Extract the (x, y) coordinate from the center of the cell holding the provided text.  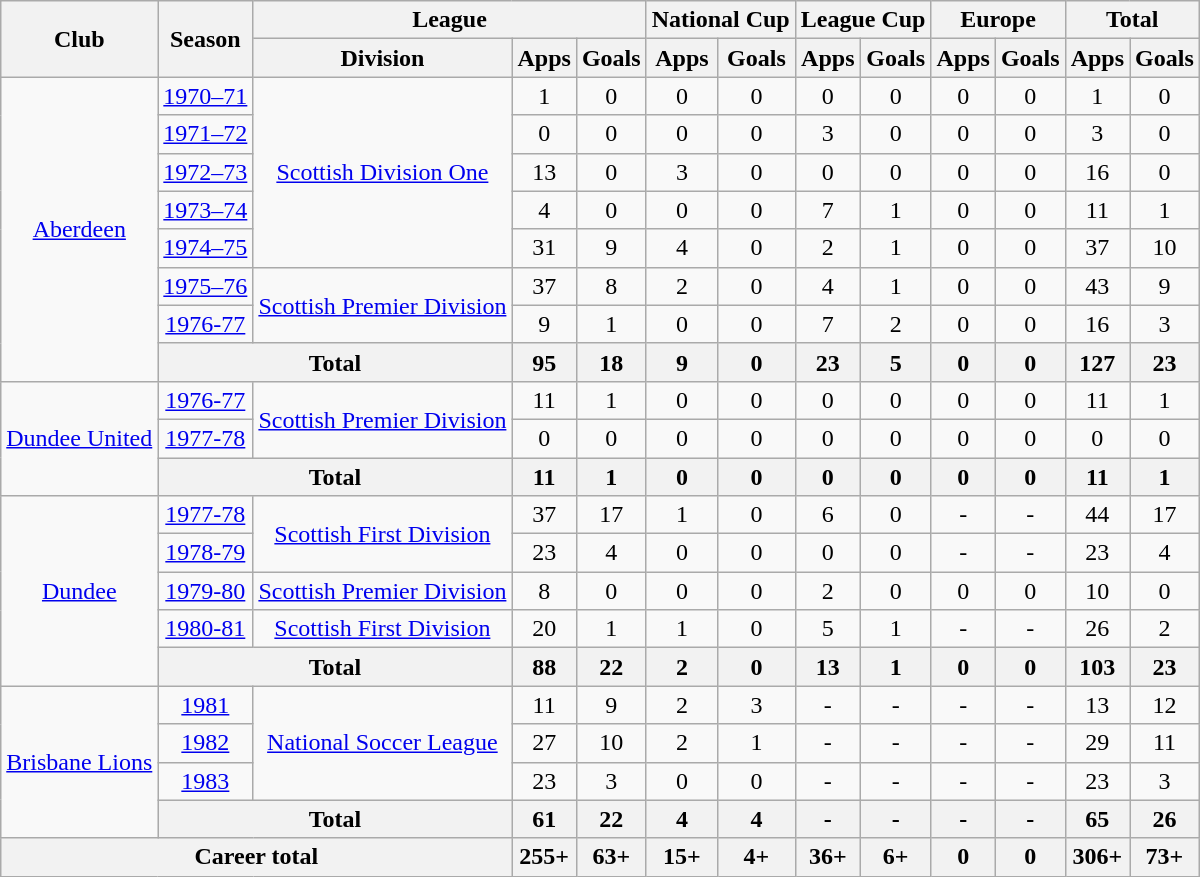
1979-80 (206, 591)
1971–72 (206, 134)
Season (206, 39)
1970–71 (206, 96)
127 (1097, 362)
29 (1097, 743)
1975–76 (206, 286)
4+ (757, 857)
Dundee United (80, 438)
League Cup (863, 20)
1974–75 (206, 248)
88 (544, 667)
1978-79 (206, 553)
18 (611, 362)
Career total (256, 857)
National Cup (720, 20)
36+ (828, 857)
1980-81 (206, 629)
Dundee (80, 591)
National Soccer League (382, 743)
Division (382, 58)
1982 (206, 743)
44 (1097, 515)
103 (1097, 667)
20 (544, 629)
95 (544, 362)
1981 (206, 705)
12 (1165, 705)
27 (544, 743)
61 (544, 819)
1973–74 (206, 210)
6+ (896, 857)
63+ (611, 857)
Scottish Division One (382, 172)
73+ (1165, 857)
65 (1097, 819)
League (450, 20)
Club (80, 39)
43 (1097, 286)
31 (544, 248)
Aberdeen (80, 229)
Europe (998, 20)
6 (828, 515)
1983 (206, 781)
1972–73 (206, 172)
255+ (544, 857)
Brisbane Lions (80, 762)
306+ (1097, 857)
15+ (682, 857)
